From the cell containing the given text, extract its center point as [X, Y] coordinate. 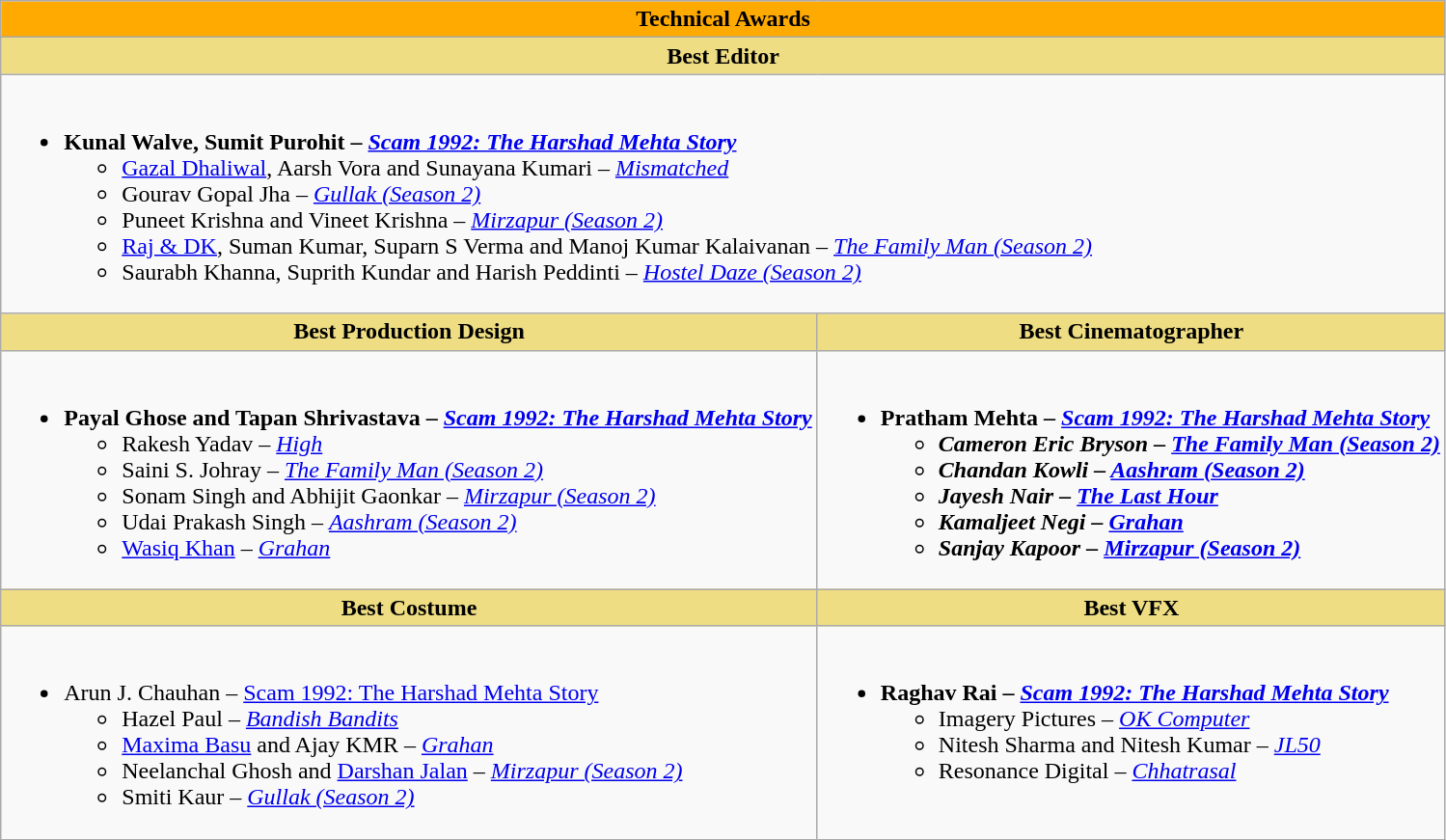
Best Editor [723, 56]
Technical Awards [723, 19]
Best Costume [409, 608]
Best Cinematographer [1131, 332]
Raghav Rai – Scam 1992: The Harshad Mehta StoryImagery Pictures – OK ComputerNitesh Sharma and Nitesh Kumar – JL50Resonance Digital – Chhatrasal [1131, 733]
Best Production Design [409, 332]
Best VFX [1131, 608]
